Find where the given text appears and provide that cell's center as [x, y] coordinate. 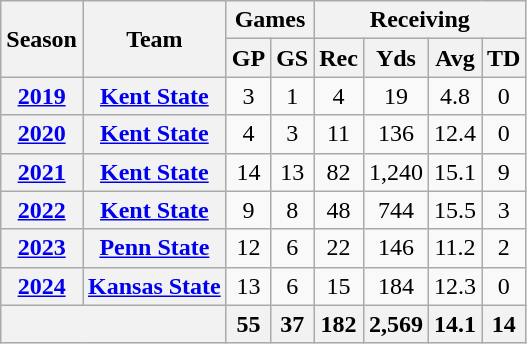
1 [292, 96]
Rec [339, 58]
184 [396, 286]
11 [339, 134]
15.1 [454, 172]
22 [339, 248]
2 [504, 248]
2023 [42, 248]
12.3 [454, 286]
1,240 [396, 172]
12.4 [454, 134]
2021 [42, 172]
37 [292, 324]
55 [248, 324]
Team [154, 39]
Penn State [154, 248]
182 [339, 324]
15 [339, 286]
TD [504, 58]
Kansas State [154, 286]
2019 [42, 96]
15.5 [454, 210]
2024 [42, 286]
2,569 [396, 324]
146 [396, 248]
GP [248, 58]
19 [396, 96]
744 [396, 210]
12 [248, 248]
Avg [454, 58]
2022 [42, 210]
Games [270, 20]
11.2 [454, 248]
136 [396, 134]
4.8 [454, 96]
2020 [42, 134]
14.1 [454, 324]
Season [42, 39]
82 [339, 172]
8 [292, 210]
Receiving [420, 20]
GS [292, 58]
48 [339, 210]
Yds [396, 58]
